Extract the [x, y] coordinate from the center of the cell holding the provided text.  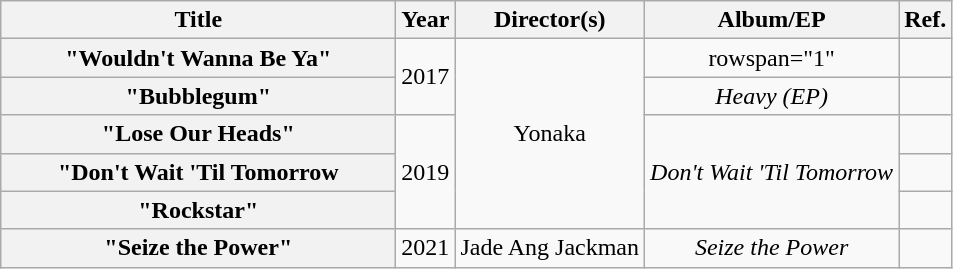
Year [426, 20]
"Don't Wait 'Til Tomorrow [198, 172]
"Seize the Power" [198, 248]
"Lose Our Heads" [198, 134]
Ref. [926, 20]
2021 [426, 248]
Yonaka [550, 134]
"Wouldn't Wanna Be Ya" [198, 58]
Seize the Power [772, 248]
Heavy (EP) [772, 96]
Jade Ang Jackman [550, 248]
Director(s) [550, 20]
2017 [426, 77]
Album/EP [772, 20]
rowspan="1" [772, 58]
Title [198, 20]
"Bubblegum" [198, 96]
Don't Wait 'Til Tomorrow [772, 172]
2019 [426, 172]
"Rockstar" [198, 210]
